Scan for the cell matching the given text and deliver its (x, y) coordinate at center. 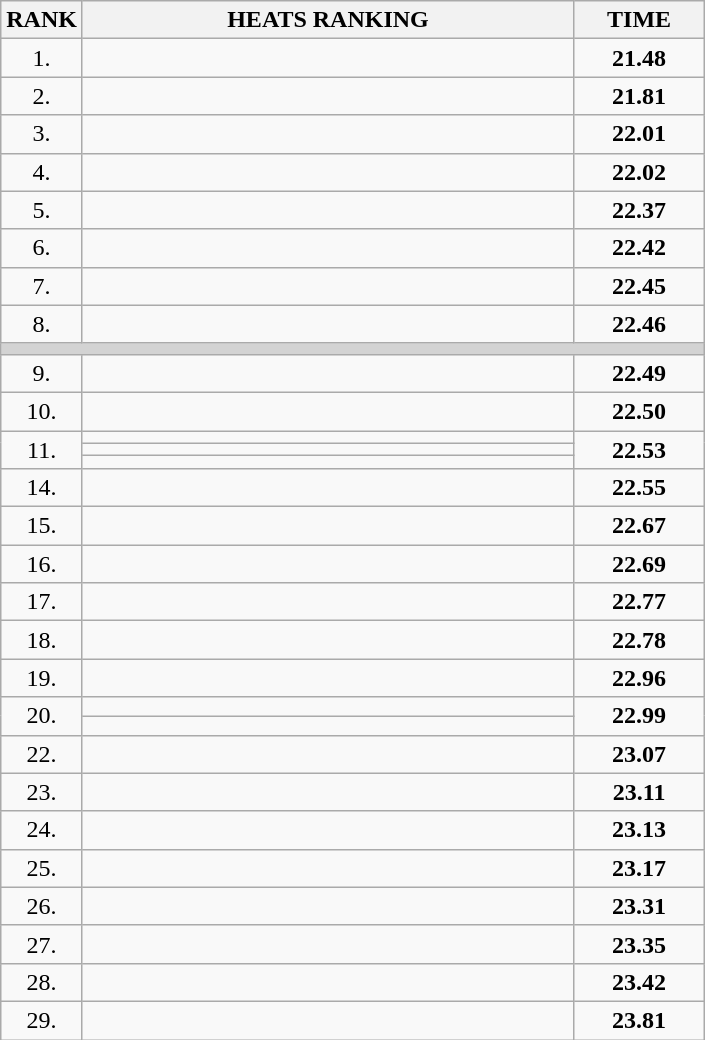
22.46 (640, 324)
22.78 (640, 640)
18. (42, 640)
23.07 (640, 754)
RANK (42, 20)
14. (42, 488)
28. (42, 982)
1. (42, 58)
23.13 (640, 830)
16. (42, 564)
4. (42, 172)
20. (42, 716)
22.02 (640, 172)
22.49 (640, 373)
22.53 (640, 449)
7. (42, 286)
19. (42, 678)
8. (42, 324)
22.50 (640, 411)
22.42 (640, 248)
2. (42, 96)
22.37 (640, 210)
HEATS RANKING (328, 20)
21.48 (640, 58)
24. (42, 830)
23.31 (640, 906)
11. (42, 449)
22.01 (640, 134)
27. (42, 944)
5. (42, 210)
21.81 (640, 96)
22.55 (640, 488)
22.96 (640, 678)
29. (42, 1020)
25. (42, 868)
22.45 (640, 286)
23.42 (640, 982)
15. (42, 526)
26. (42, 906)
23.17 (640, 868)
17. (42, 602)
22.69 (640, 564)
9. (42, 373)
23.81 (640, 1020)
TIME (640, 20)
23.11 (640, 792)
10. (42, 411)
6. (42, 248)
22.77 (640, 602)
22.99 (640, 716)
22. (42, 754)
23. (42, 792)
23.35 (640, 944)
3. (42, 134)
22.67 (640, 526)
